Search for the cell housing the specified text and yield its (x, y) center coordinate. 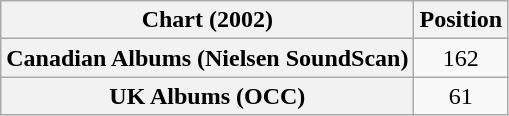
Chart (2002) (208, 20)
Position (461, 20)
61 (461, 96)
Canadian Albums (Nielsen SoundScan) (208, 58)
UK Albums (OCC) (208, 96)
162 (461, 58)
